For the text-containing cell, return its midpoint in (x, y) coordinate format. 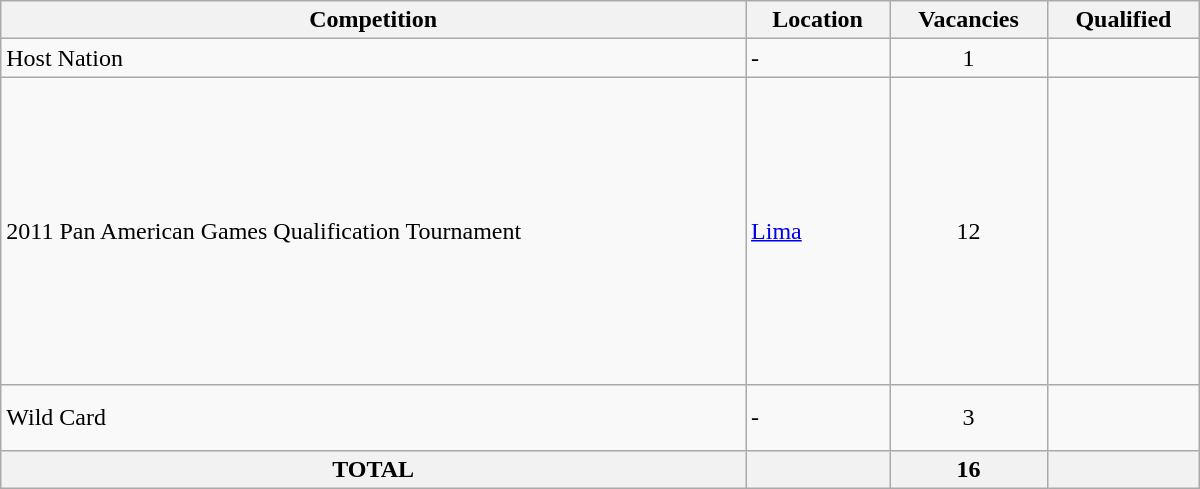
Competition (374, 20)
1 (969, 58)
Host Nation (374, 58)
Qualified (1124, 20)
16 (969, 469)
Vacancies (969, 20)
12 (969, 231)
Lima (818, 231)
2011 Pan American Games Qualification Tournament (374, 231)
TOTAL (374, 469)
3 (969, 418)
Location (818, 20)
Wild Card (374, 418)
